Capture the cell that displays the provided text and extract its [x, y] central coordinate. 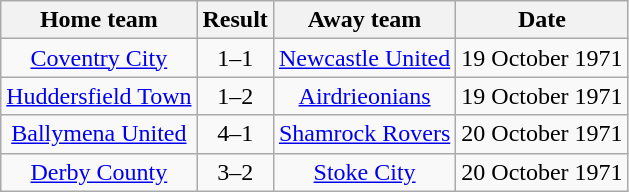
1–1 [235, 58]
Home team [99, 20]
3–2 [235, 172]
1–2 [235, 96]
Huddersfield Town [99, 96]
Airdrieonians [364, 96]
Ballymena United [99, 134]
4–1 [235, 134]
Stoke City [364, 172]
Away team [364, 20]
Derby County [99, 172]
Result [235, 20]
Date [542, 20]
Newcastle United [364, 58]
Coventry City [99, 58]
Shamrock Rovers [364, 134]
